Capture the cell that displays the provided text and extract its (X, Y) central coordinate. 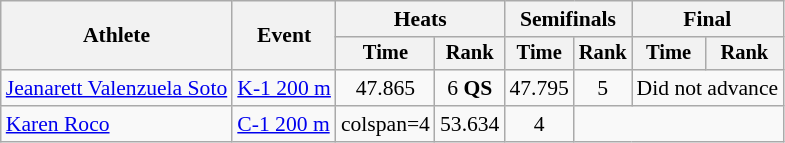
Semifinals (568, 19)
5 (603, 88)
C-1 200 m (284, 124)
Jeanarett Valenzuela Soto (117, 88)
K-1 200 m (284, 88)
colspan=4 (386, 124)
47.865 (386, 88)
Heats (420, 19)
47.795 (538, 88)
Karen Roco (117, 124)
6 QS (470, 88)
Final (708, 19)
Athlete (117, 36)
53.634 (470, 124)
4 (538, 124)
Did not advance (708, 88)
Event (284, 36)
